Extract the [X, Y] coordinate from the center of the cell holding the provided text.  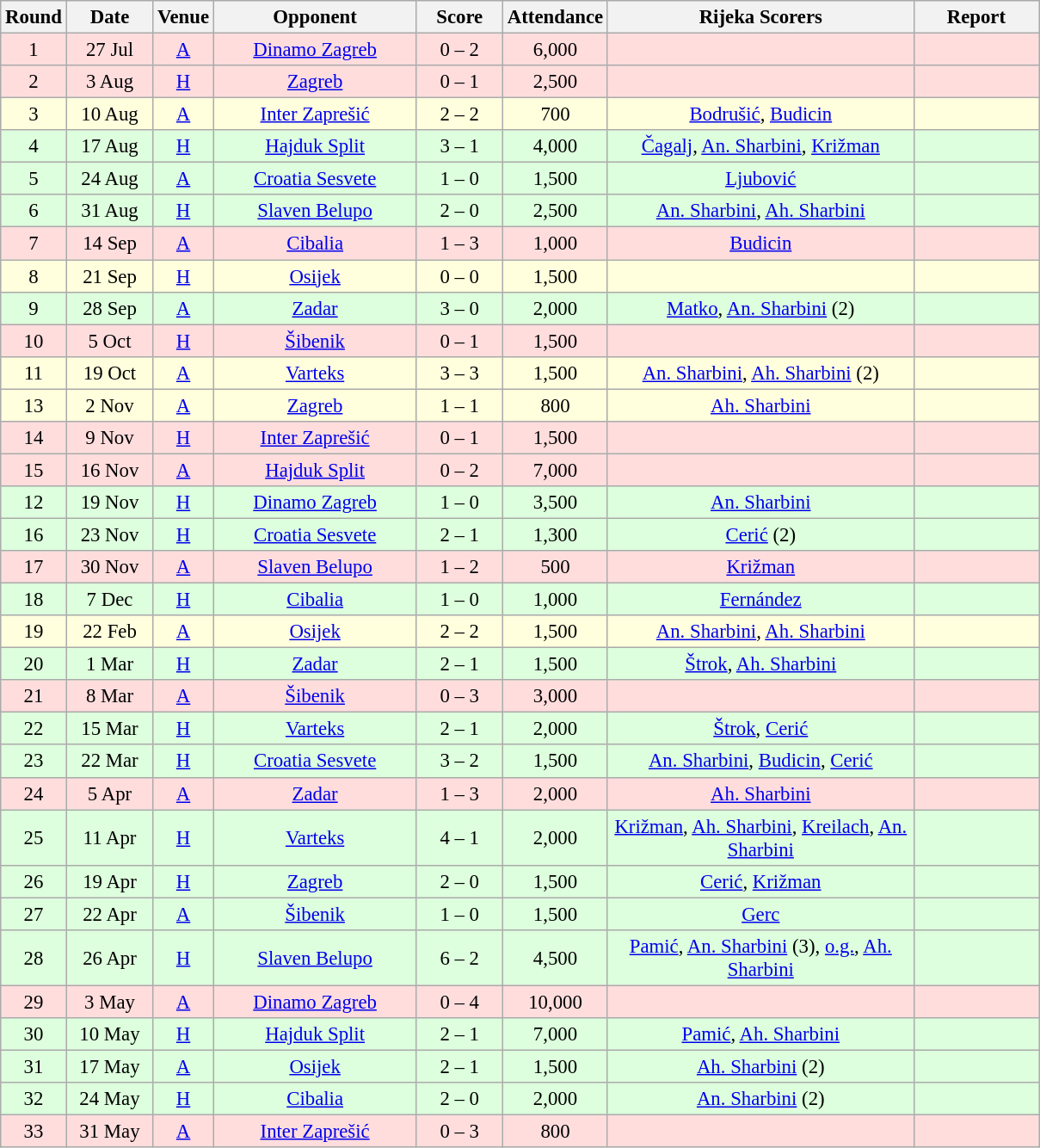
2 [34, 82]
33 [34, 1132]
32 [34, 1099]
19 [34, 632]
Matko, An. Sharbini (2) [760, 308]
0 – 0 [459, 276]
30 Nov [110, 567]
Round [34, 17]
2 Nov [110, 405]
21 [34, 696]
Gerc [760, 914]
3 Aug [110, 82]
1 Mar [110, 664]
29 [34, 1002]
31 [34, 1066]
Pamić, An. Sharbini (3), o.g., Ah. Sharbini [760, 959]
22 Mar [110, 762]
1,300 [556, 534]
5 [34, 179]
An. Sharbini, Budicin, Cerić [760, 762]
27 [34, 914]
Report [976, 17]
Štrok, Ah. Sharbini [760, 664]
4,000 [556, 146]
3 – 1 [459, 146]
Ah. Sharbini (2) [760, 1066]
9 Nov [110, 438]
7 Dec [110, 600]
Čagalj, An. Sharbini, Križman [760, 146]
24 Aug [110, 179]
25 [34, 838]
30 [34, 1034]
Fernández [760, 600]
8 Mar [110, 696]
19 Apr [110, 881]
31 May [110, 1132]
19 Oct [110, 373]
12 [34, 503]
An. Sharbini, Ah. Sharbini (2) [760, 373]
1 [34, 50]
3,500 [556, 503]
28 [34, 959]
3 – 2 [459, 762]
Križman [760, 567]
22 Feb [110, 632]
17 [34, 567]
7 [34, 244]
6 – 2 [459, 959]
19 Nov [110, 503]
1 – 1 [459, 405]
Bodrušić, Budicin [760, 114]
4,500 [556, 959]
Cerić, Križman [760, 881]
14 Sep [110, 244]
11 [34, 373]
21 Sep [110, 276]
3,000 [556, 696]
24 [34, 793]
23 Nov [110, 534]
26 [34, 881]
6 [34, 211]
22 Apr [110, 914]
23 [34, 762]
6,000 [556, 50]
3 [34, 114]
11 Apr [110, 838]
13 [34, 405]
500 [556, 567]
Opponent [315, 17]
26 Apr [110, 959]
8 [34, 276]
0 – 4 [459, 1002]
Score [459, 17]
Pamić, Ah. Sharbini [760, 1034]
Ljubović [760, 179]
16 Nov [110, 470]
3 – 3 [459, 373]
700 [556, 114]
10 Aug [110, 114]
An. Sharbini [760, 503]
14 [34, 438]
27 Jul [110, 50]
10,000 [556, 1002]
9 [34, 308]
5 Oct [110, 341]
15 Mar [110, 729]
16 [34, 534]
10 May [110, 1034]
4 [34, 146]
Rijeka Scorers [760, 17]
18 [34, 600]
17 May [110, 1066]
17 Aug [110, 146]
1 – 2 [459, 567]
An. Sharbini (2) [760, 1099]
10 [34, 341]
Venue [184, 17]
Štrok, Cerić [760, 729]
Budicin [760, 244]
3 May [110, 1002]
5 Apr [110, 793]
15 [34, 470]
28 Sep [110, 308]
24 May [110, 1099]
Križman, Ah. Sharbini, Kreilach, An. Sharbini [760, 838]
Cerić (2) [760, 534]
Attendance [556, 17]
22 [34, 729]
20 [34, 664]
4 – 1 [459, 838]
3 – 0 [459, 308]
Date [110, 17]
31 Aug [110, 211]
